Scan for the cell matching the given text and deliver its [x, y] coordinate at center. 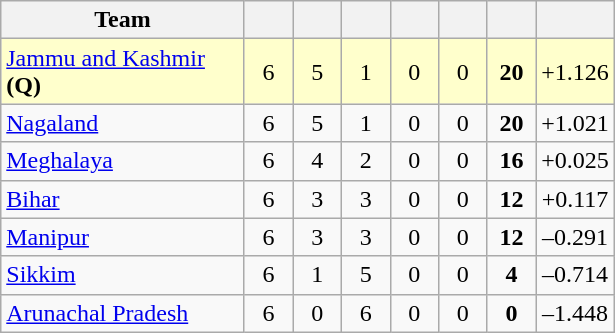
Sikkim [123, 275]
+0.117 [576, 199]
16 [512, 161]
+1.021 [576, 123]
2 [366, 161]
Jammu and Kashmir (Q) [123, 72]
–1.448 [576, 313]
Arunachal Pradesh [123, 313]
Nagaland [123, 123]
–0.714 [576, 275]
+1.126 [576, 72]
Meghalaya [123, 161]
–0.291 [576, 237]
Bihar [123, 199]
+0.025 [576, 161]
Team [123, 20]
Manipur [123, 237]
